For the text-containing cell, return its midpoint in [X, Y] coordinate format. 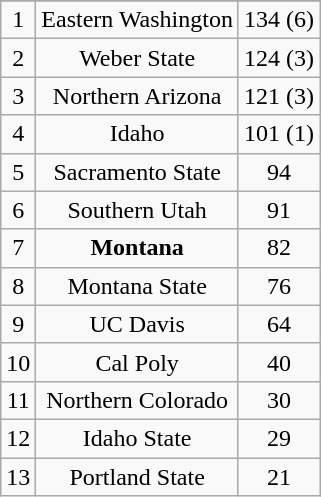
124 (3) [278, 58]
Northern Colorado [138, 400]
10 [18, 362]
8 [18, 286]
91 [278, 210]
29 [278, 438]
12 [18, 438]
Sacramento State [138, 172]
2 [18, 58]
Eastern Washington [138, 20]
40 [278, 362]
11 [18, 400]
Southern Utah [138, 210]
Weber State [138, 58]
21 [278, 477]
94 [278, 172]
82 [278, 248]
Northern Arizona [138, 96]
134 (6) [278, 20]
13 [18, 477]
4 [18, 134]
Montana State [138, 286]
5 [18, 172]
1 [18, 20]
Idaho [138, 134]
76 [278, 286]
3 [18, 96]
Portland State [138, 477]
9 [18, 324]
30 [278, 400]
121 (3) [278, 96]
101 (1) [278, 134]
Idaho State [138, 438]
UC Davis [138, 324]
6 [18, 210]
Montana [138, 248]
64 [278, 324]
Cal Poly [138, 362]
7 [18, 248]
